Determine the [X, Y] coordinate at the center of the cell enclosing the given text.  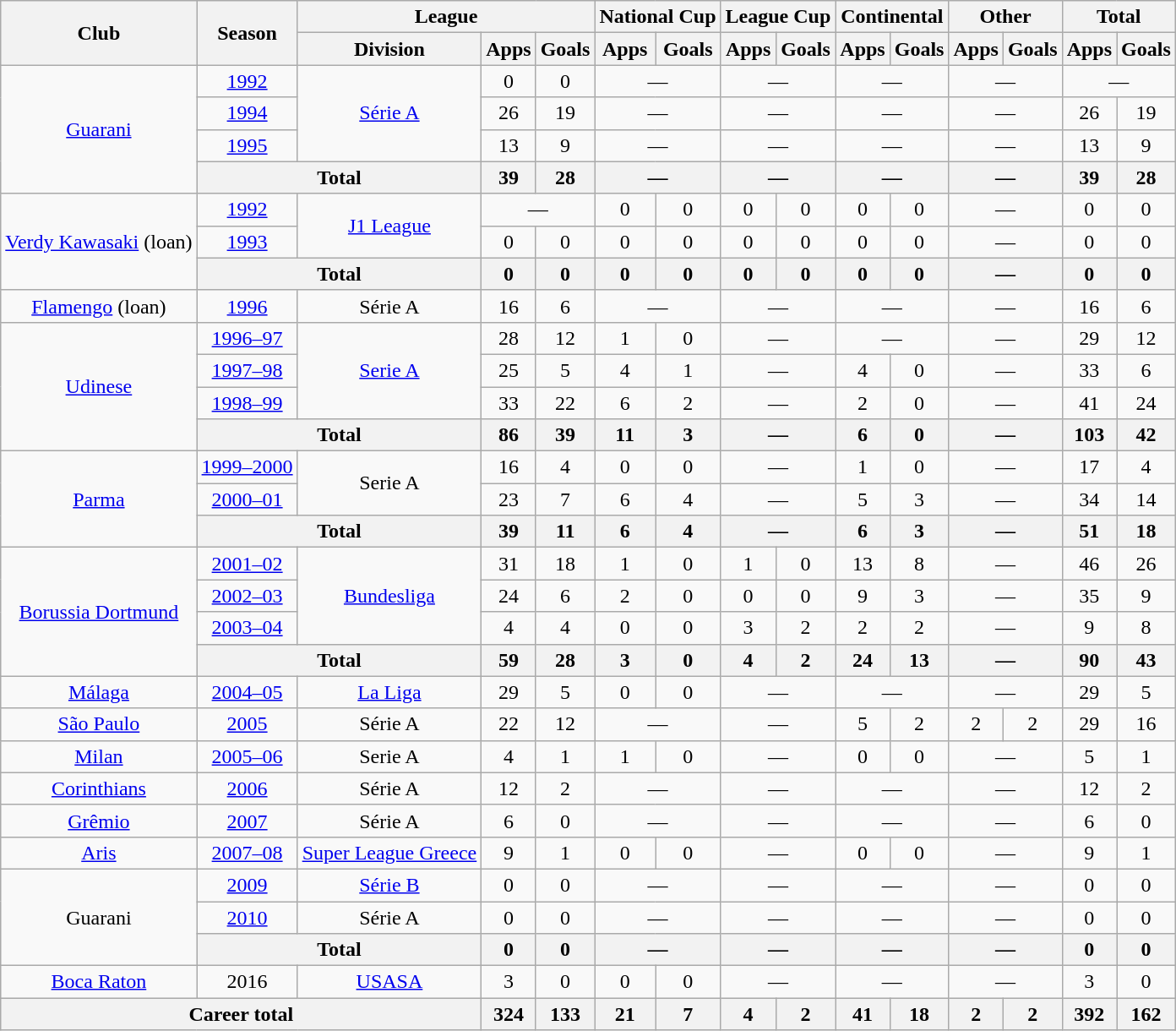
1995 [247, 145]
League Cup [778, 17]
2007 [247, 821]
1993 [247, 242]
23 [509, 499]
2005 [247, 724]
133 [565, 1014]
Série B [389, 885]
2001–02 [247, 564]
35 [1089, 596]
2006 [247, 788]
25 [509, 370]
São Paulo [99, 724]
17 [1089, 467]
1998–99 [247, 403]
Aris [99, 853]
Other [1005, 17]
90 [1089, 660]
43 [1146, 660]
Milan [99, 756]
34 [1089, 499]
La Liga [389, 692]
Season [247, 33]
1996–97 [247, 338]
31 [509, 564]
1996 [247, 306]
Flamengo (loan) [99, 306]
Corinthians [99, 788]
Verdy Kawasaki (loan) [99, 242]
USASA [389, 982]
2016 [247, 982]
2005–06 [247, 756]
Udinese [99, 386]
46 [1089, 564]
2000–01 [247, 499]
1999–2000 [247, 467]
J1 League [389, 226]
2009 [247, 885]
1997–98 [247, 370]
42 [1146, 435]
Super League Greece [389, 853]
Boca Raton [99, 982]
Parma [99, 499]
392 [1089, 1014]
51 [1089, 532]
21 [625, 1014]
Málaga [99, 692]
59 [509, 660]
Club [99, 33]
2010 [247, 917]
Division [389, 49]
2002–03 [247, 596]
86 [509, 435]
League [446, 17]
National Cup [657, 17]
Bundesliga [389, 596]
162 [1146, 1014]
324 [509, 1014]
14 [1146, 499]
Borussia Dortmund [99, 612]
2004–05 [247, 692]
103 [1089, 435]
1994 [247, 113]
Career total [242, 1014]
2007–08 [247, 853]
Continental [892, 17]
2003–04 [247, 628]
Grêmio [99, 821]
